Provide the (x, y) coordinate of the cell's center where the given text is located.  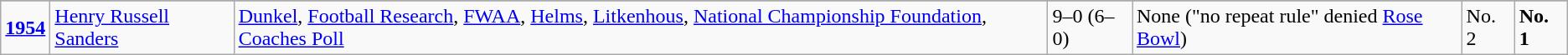
9–0 (6–0) (1091, 28)
1954 (25, 28)
Henry Russell Sanders (142, 28)
No. 1 (1541, 28)
No. 2 (1488, 28)
None ("no repeat rule" denied Rose Bowl) (1297, 28)
Dunkel, Football Research, FWAA, Helms, Litkenhous, National Championship Foundation, Coaches Poll (641, 28)
